Return the [x, y] coordinate for the center point of the cell that contains the specified text.  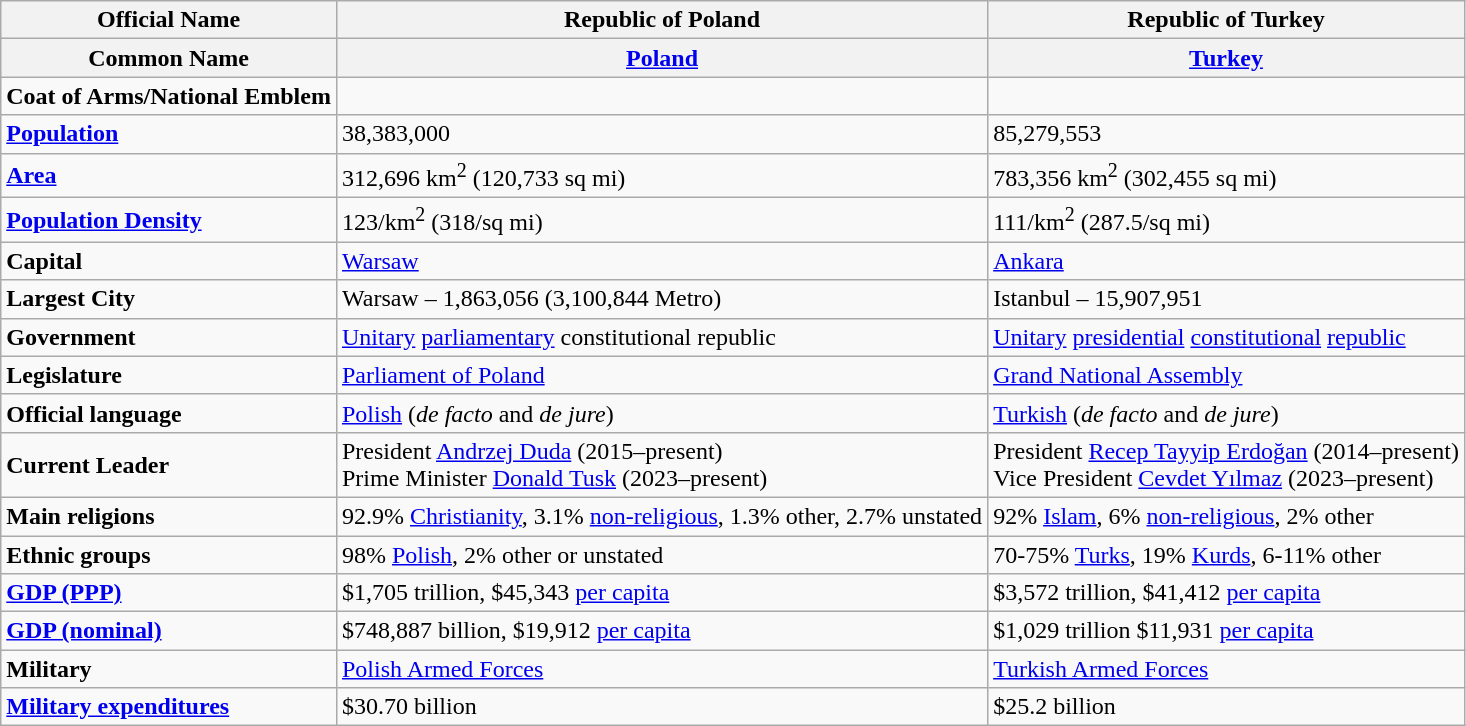
783,356 km2 (302,455 sq mi) [1226, 176]
Unitary presidential constitutional republic [1226, 337]
$3,572 trillion, $41,412 per capita [1226, 593]
Military expenditures [169, 707]
Polish Armed Forces [662, 669]
Parliament of Poland [662, 375]
$25.2 billion [1226, 707]
Poland [662, 58]
111/km2 (287.5/sq mi) [1226, 220]
98% Polish, 2% other or unstated [662, 555]
Common Name [169, 58]
Ethnic groups [169, 555]
38,383,000 [662, 134]
$748,887 billion, $19,912 per capita [662, 631]
GDP (nominal) [169, 631]
70-75% Turks, 19% Kurds, 6-11% other [1226, 555]
Warsaw [662, 261]
Ankara [1226, 261]
President Andrzej Duda (2015–present) Prime Minister Donald Tusk (2023–present) [662, 464]
Turkey [1226, 58]
Turkish Armed Forces [1226, 669]
$1,705 trillion, $45,343 per capita [662, 593]
Area [169, 176]
Legislature [169, 375]
Population [169, 134]
President Recep Tayyip Erdoğan (2014–present) Vice President Cevdet Yılmaz (2023–present) [1226, 464]
Coat of Arms/National Emblem [169, 96]
85,279,553 [1226, 134]
GDP (PPP) [169, 593]
Government [169, 337]
Istanbul – 15,907,951 [1226, 299]
Republic of Poland [662, 20]
$1,029 trillion $11,931 per capita [1226, 631]
123/km2 (318/sq mi) [662, 220]
Polish (de facto and de jure) [662, 413]
Official Name [169, 20]
$30.70 billion [662, 707]
92.9% Christianity, 3.1% non-religious, 1.3% other, 2.7% unstated [662, 516]
Republic of Turkey [1226, 20]
Military [169, 669]
Warsaw – 1,863,056 (3,100,844 Metro) [662, 299]
Population Density [169, 220]
Official language [169, 413]
Main religions [169, 516]
Largest City [169, 299]
Unitary parliamentary constitutional republic [662, 337]
Grand National Assembly [1226, 375]
Turkish (de facto and de jure) [1226, 413]
Current Leader [169, 464]
92% Islam, 6% non-religious, 2% other [1226, 516]
Capital [169, 261]
312,696 km2 (120,733 sq mi) [662, 176]
